Extract the [X, Y] coordinate from the center of the cell holding the provided text.  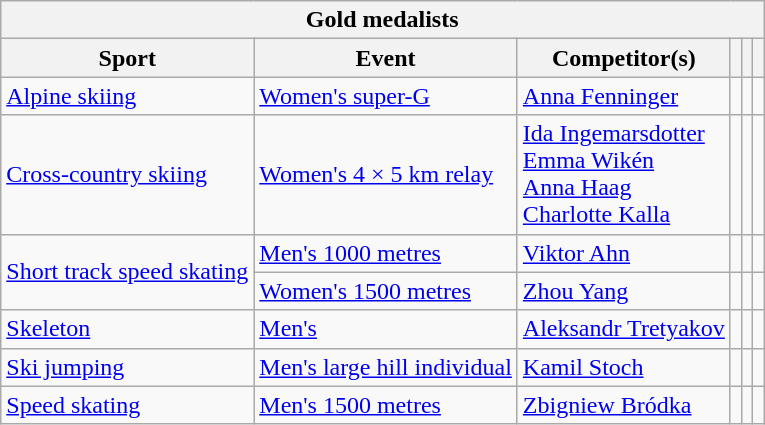
Viktor Ahn [624, 253]
Event [386, 58]
Men's 1500 metres [386, 405]
Ski jumping [128, 367]
Skeleton [128, 329]
Women's 4 × 5 km relay [386, 174]
Speed skating [128, 405]
Women's 1500 metres [386, 291]
Zhou Yang [624, 291]
Men's [386, 329]
Aleksandr Tretyakov [624, 329]
Anna Fenninger [624, 96]
Sport [128, 58]
Men's 1000 metres [386, 253]
Short track speed skating [128, 272]
Women's super-G [386, 96]
Alpine skiing [128, 96]
Competitor(s) [624, 58]
Gold medalists [382, 20]
Cross-country skiing [128, 174]
Zbigniew Bródka [624, 405]
Kamil Stoch [624, 367]
Men's large hill individual [386, 367]
Ida Ingemarsdotter Emma Wikén Anna Haag Charlotte Kalla [624, 174]
